Extract the (x, y) coordinate from the center of the cell holding the provided text.  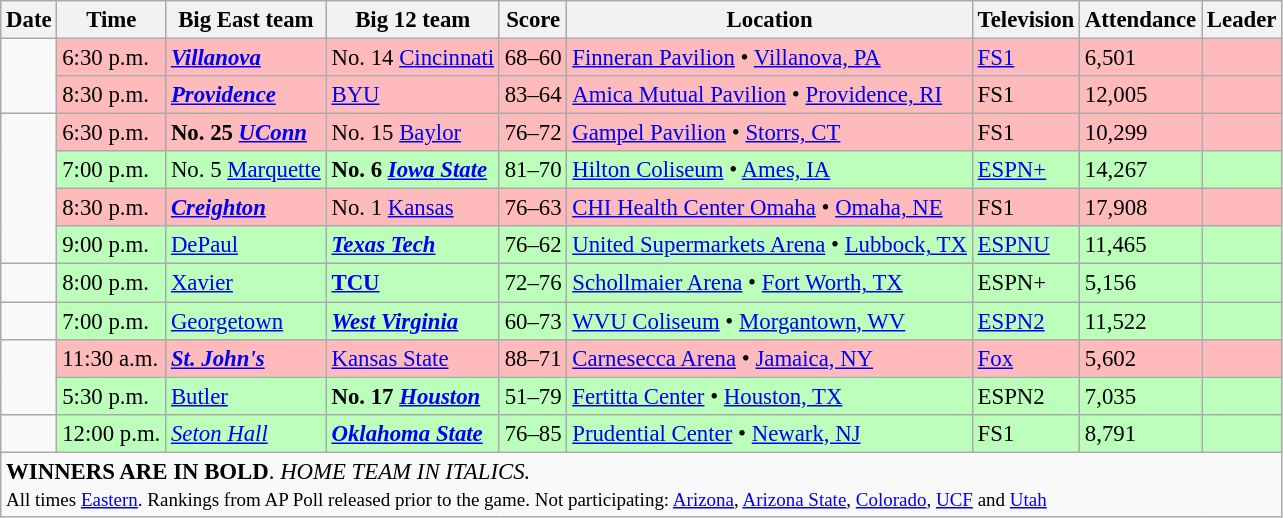
Location (770, 20)
Georgetown (246, 321)
ESPNU (1026, 245)
51–79 (533, 396)
Seton Hall (246, 433)
TCU (412, 283)
7,035 (1141, 396)
9:00 p.m. (112, 245)
81–70 (533, 170)
No. 15 Baylor (412, 133)
5,602 (1141, 358)
Attendance (1141, 20)
Carnesecca Arena • Jamaica, NY (770, 358)
Finneran Pavilion • Villanova, PA (770, 58)
WVU Coliseum • Morgantown, WV (770, 321)
8,791 (1141, 433)
11,522 (1141, 321)
St. John's (246, 358)
72–76 (533, 283)
Schollmaier Arena • Fort Worth, TX (770, 283)
68–60 (533, 58)
Hilton Coliseum • Ames, IA (770, 170)
Big 12 team (412, 20)
No. 6 Iowa State (412, 170)
88–71 (533, 358)
Butler (246, 396)
76–63 (533, 208)
Prudential Center • Newark, NJ (770, 433)
12,005 (1141, 95)
No. 17 Houston (412, 396)
CHI Health Center Omaha • Omaha, NE (770, 208)
Television (1026, 20)
Date (29, 20)
United Supermarkets Arena • Lubbock, TX (770, 245)
Villanova (246, 58)
Providence (246, 95)
17,908 (1141, 208)
Leader (1242, 20)
60–73 (533, 321)
Gampel Pavilion • Storrs, CT (770, 133)
Amica Mutual Pavilion • Providence, RI (770, 95)
14,267 (1141, 170)
6,501 (1141, 58)
No. 1 Kansas (412, 208)
76–72 (533, 133)
DePaul (246, 245)
No. 5 Marquette (246, 170)
10,299 (1141, 133)
11:30 a.m. (112, 358)
BYU (412, 95)
Fox (1026, 358)
Score (533, 20)
5:30 p.m. (112, 396)
No. 14 Cincinnati (412, 58)
12:00 p.m. (112, 433)
Texas Tech (412, 245)
76–85 (533, 433)
No. 25 UConn (246, 133)
Time (112, 20)
5,156 (1141, 283)
Oklahoma State (412, 433)
Kansas State (412, 358)
West Virginia (412, 321)
8:00 p.m. (112, 283)
11,465 (1141, 245)
Creighton (246, 208)
76–62 (533, 245)
Big East team (246, 20)
83–64 (533, 95)
Xavier (246, 283)
Fertitta Center • Houston, TX (770, 396)
